Identify which cell holds the provided text, then report its (X, Y) central coordinate. 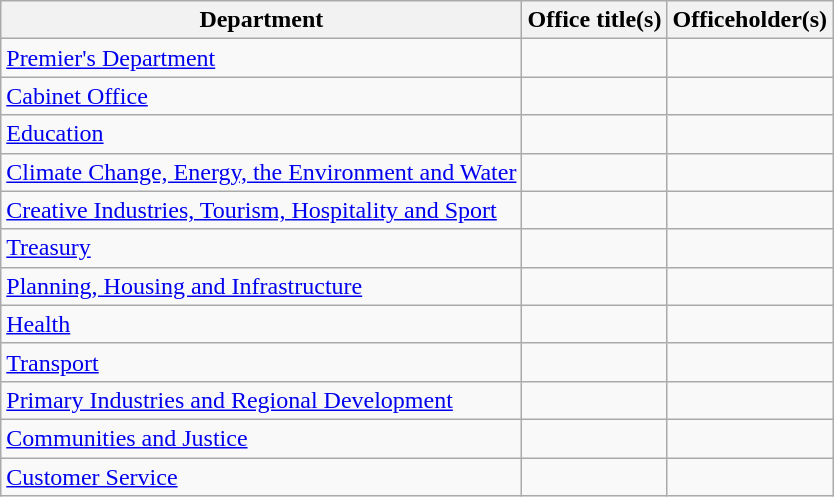
Office title(s) (594, 20)
Cabinet Office (262, 96)
Planning, Housing and Infrastructure (262, 286)
Climate Change, Energy, the Environment and Water (262, 172)
Communities and Justice (262, 438)
Creative Industries, Tourism, Hospitality and Sport (262, 210)
Health (262, 324)
Education (262, 134)
Department (262, 20)
Primary Industries and Regional Development (262, 400)
Transport (262, 362)
Premier's Department (262, 58)
Treasury (262, 248)
Customer Service (262, 477)
Officeholder(s) (750, 20)
